Return the [x, y] coordinate for the center point of the cell that contains the specified text.  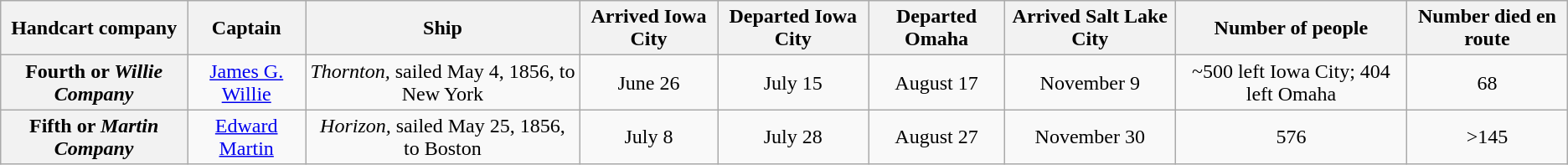
November 30 [1090, 137]
July 15 [793, 82]
Captain [246, 28]
June 26 [648, 82]
August 17 [936, 82]
576 [1292, 137]
Departed Omaha [936, 28]
Edward Martin [246, 137]
Number died en route [1488, 28]
Fifth or Martin Company [94, 137]
Horizon, sailed May 25, 1856, to Boston [442, 137]
Handcart company [94, 28]
Arrived Salt Lake City [1090, 28]
~500 left Iowa City; 404 left Omaha [1292, 82]
July 28 [793, 137]
Number of people [1292, 28]
November 9 [1090, 82]
Arrived Iowa City [648, 28]
July 8 [648, 137]
Thornton, sailed May 4, 1856, to New York [442, 82]
Ship [442, 28]
Fourth or Willie Company [94, 82]
Departed Iowa City [793, 28]
James G. Willie [246, 82]
>145 [1488, 137]
August 27 [936, 137]
68 [1488, 82]
